Output the (X, Y) coordinate of the center of the cell containing the given text.  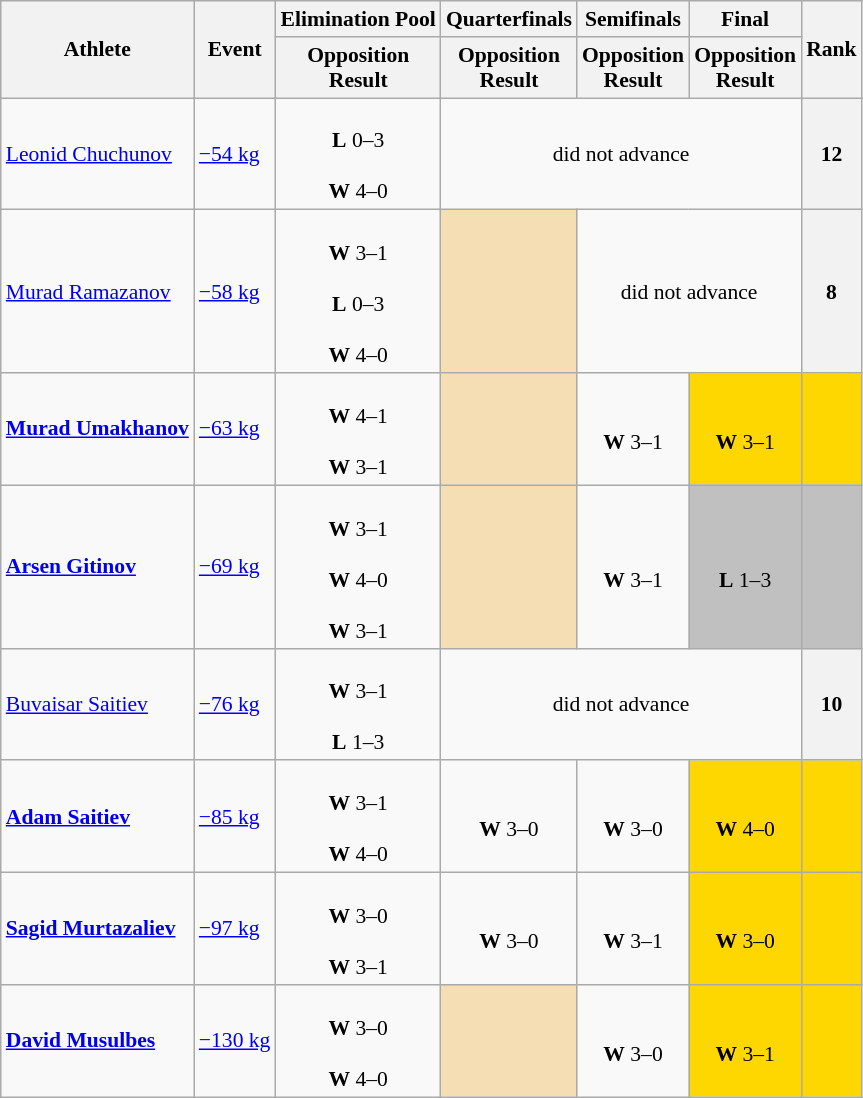
Event (235, 50)
−97 kg (235, 929)
W 3–0W 3–1 (358, 929)
Final (745, 19)
W 4–0 (745, 817)
Buvaisar Saitiev (98, 704)
Arsen Gitinov (98, 566)
Quarterfinals (509, 19)
−63 kg (235, 429)
−58 kg (235, 292)
Murad Ramazanov (98, 292)
W 3–1L 1–3 (358, 704)
8 (832, 292)
L 0–3W 4–0 (358, 154)
W 3–1W 4–0W 3–1 (358, 566)
Athlete (98, 50)
L 1–3 (745, 566)
10 (832, 704)
−130 kg (235, 1041)
−54 kg (235, 154)
Rank (832, 50)
12 (832, 154)
Murad Umakhanov (98, 429)
Elimination Pool (358, 19)
−85 kg (235, 817)
David Musulbes (98, 1041)
Leonid Chuchunov (98, 154)
Semifinals (633, 19)
W 3–0W 4–0 (358, 1041)
W 3–1W 4–0 (358, 817)
W 3–1L 0–3W 4–0 (358, 292)
Adam Saitiev (98, 817)
−69 kg (235, 566)
Sagid Murtazaliev (98, 929)
−76 kg (235, 704)
W 4–1W 3–1 (358, 429)
